Return [X, Y] of the center of cell containing provided text 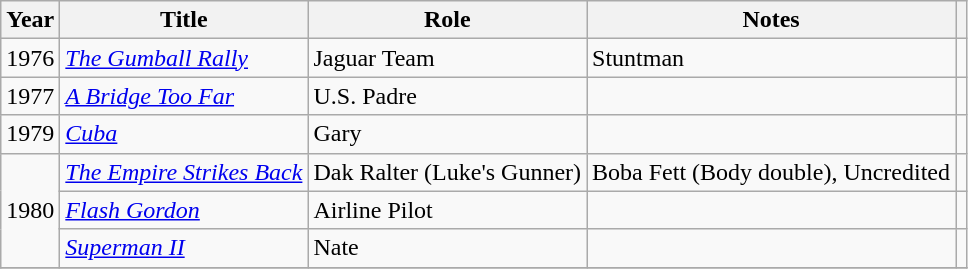
Stuntman [772, 58]
Year [30, 20]
Airline Pilot [448, 210]
1977 [30, 96]
Flash Gordon [184, 210]
Nate [448, 248]
Gary [448, 134]
Role [448, 20]
Notes [772, 20]
Superman II [184, 248]
The Empire Strikes Back [184, 172]
Dak Ralter (Luke's Gunner) [448, 172]
Jaguar Team [448, 58]
Boba Fett (Body double), Uncredited [772, 172]
The Gumball Rally [184, 58]
1976 [30, 58]
U.S. Padre [448, 96]
A Bridge Too Far [184, 96]
Cuba [184, 134]
Title [184, 20]
1979 [30, 134]
1980 [30, 210]
